Find where the given text appears and provide that cell's center as [X, Y] coordinate. 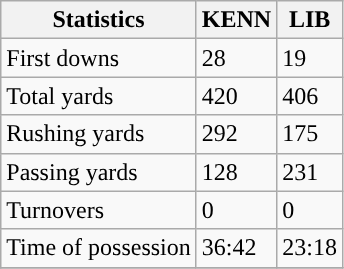
23:18 [310, 248]
Time of possession [99, 248]
175 [310, 134]
420 [236, 96]
First downs [99, 58]
28 [236, 58]
Statistics [99, 20]
Total yards [99, 96]
Rushing yards [99, 134]
128 [236, 172]
LIB [310, 20]
36:42 [236, 248]
Turnovers [99, 210]
292 [236, 134]
KENN [236, 20]
Passing yards [99, 172]
231 [310, 172]
406 [310, 96]
19 [310, 58]
